Provide the (X, Y) coordinate of the cell's center where the given text is located.  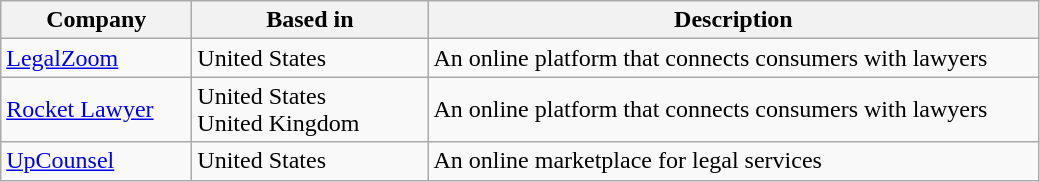
UpCounsel (96, 161)
Rocket Lawyer (96, 110)
An online marketplace for legal services (734, 161)
United StatesUnited Kingdom (310, 110)
Company (96, 20)
Description (734, 20)
Based in (310, 20)
LegalZoom (96, 58)
